Provide the (X, Y) coordinate of the cell's center where the given text is located.  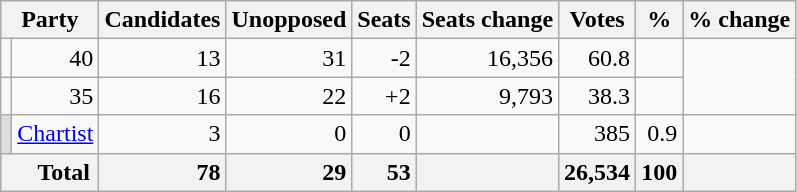
385 (598, 134)
100 (660, 172)
Total (50, 172)
35 (56, 96)
13 (162, 58)
Seats change (487, 20)
Unopposed (289, 20)
Party (50, 20)
78 (162, 172)
% (660, 20)
38.3 (598, 96)
% change (740, 20)
Votes (598, 20)
53 (384, 172)
29 (289, 172)
-2 (384, 58)
40 (56, 58)
+2 (384, 96)
3 (162, 134)
31 (289, 58)
9,793 (487, 96)
16 (162, 96)
Chartist (56, 134)
16,356 (487, 58)
26,534 (598, 172)
Seats (384, 20)
22 (289, 96)
Candidates (162, 20)
60.8 (598, 58)
0.9 (660, 134)
